From the cell containing the given text, extract its center point as (x, y) coordinate. 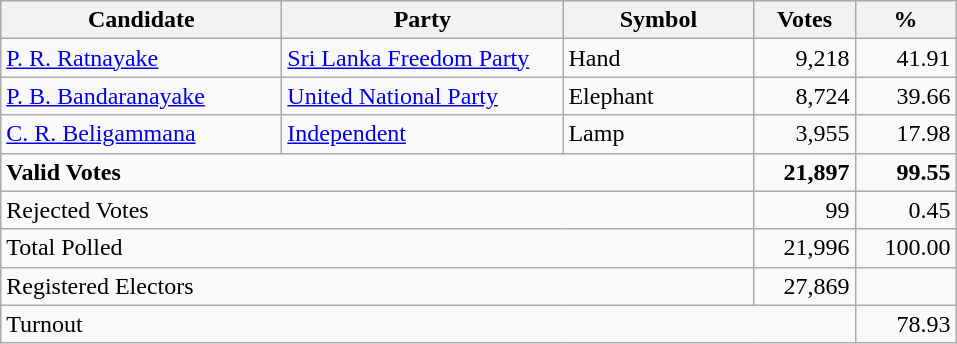
21,996 (804, 248)
% (906, 20)
Total Polled (378, 248)
99 (804, 210)
Sri Lanka Freedom Party (422, 58)
United National Party (422, 96)
Elephant (658, 96)
Candidate (142, 20)
Symbol (658, 20)
41.91 (906, 58)
3,955 (804, 134)
P. B. Bandaranayake (142, 96)
Registered Electors (378, 286)
Rejected Votes (378, 210)
39.66 (906, 96)
Independent (422, 134)
P. R. Ratnayake (142, 58)
78.93 (906, 324)
9,218 (804, 58)
Turnout (428, 324)
100.00 (906, 248)
Valid Votes (378, 172)
8,724 (804, 96)
Votes (804, 20)
Party (422, 20)
21,897 (804, 172)
0.45 (906, 210)
C. R. Beligammana (142, 134)
17.98 (906, 134)
Hand (658, 58)
27,869 (804, 286)
Lamp (658, 134)
99.55 (906, 172)
